Detect which cell encompasses the target text, then output its [x, y] center coordinate. 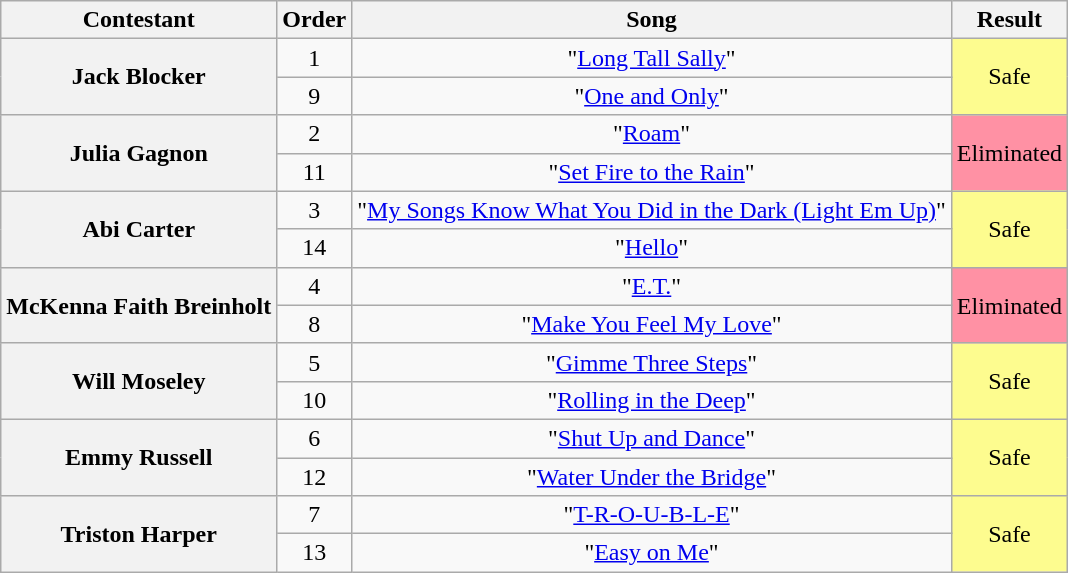
"My Songs Know What You Did in the Dark (Light Em Up)" [652, 210]
"Long Tall Sally" [652, 58]
"T-R-O-U-B-L-E" [652, 515]
14 [314, 248]
"Easy on Me" [652, 553]
11 [314, 172]
Contestant [139, 20]
12 [314, 477]
10 [314, 400]
13 [314, 553]
Will Moseley [139, 381]
"Make You Feel My Love" [652, 324]
"E.T." [652, 286]
"Gimme Three Steps" [652, 362]
Order [314, 20]
Triston Harper [139, 534]
9 [314, 96]
5 [314, 362]
McKenna Faith Breinholt [139, 305]
"Hello" [652, 248]
Song [652, 20]
7 [314, 515]
"Rolling in the Deep" [652, 400]
3 [314, 210]
"Set Fire to the Rain" [652, 172]
Emmy Russell [139, 457]
"Water Under the Bridge" [652, 477]
"Roam" [652, 134]
Jack Blocker [139, 77]
Abi Carter [139, 229]
4 [314, 286]
8 [314, 324]
6 [314, 438]
Julia Gagnon [139, 153]
Result [1009, 20]
"One and Only" [652, 96]
"Shut Up and Dance" [652, 438]
2 [314, 134]
1 [314, 58]
